Find where the given text appears and provide that cell's center as (x, y) coordinate. 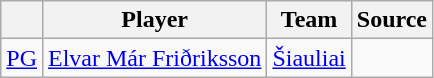
Source (392, 20)
Team (309, 20)
Elvar Már Friðriksson (154, 58)
Šiauliai (309, 58)
PG (22, 58)
Player (154, 20)
